Scan for the cell matching the given text and deliver its (x, y) coordinate at center. 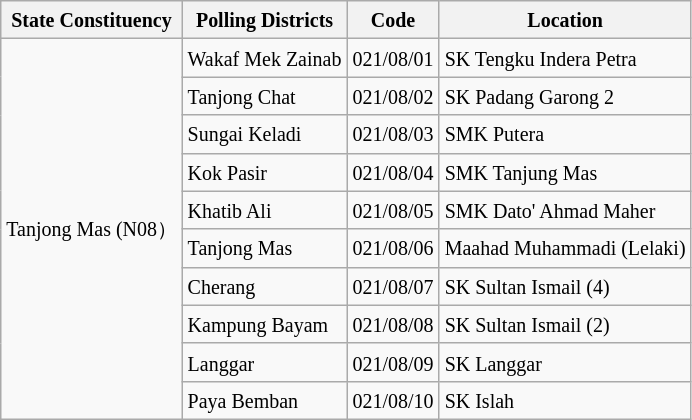
021/08/04 (393, 172)
Polling Districts (264, 20)
021/08/07 (393, 286)
Sungai Keladi (264, 134)
Wakaf Mek Zainab (264, 58)
Paya Bemban (264, 400)
Khatib Ali (264, 210)
Code (393, 20)
021/08/03 (393, 134)
Kok Pasir (264, 172)
SK Tengku Indera Petra (565, 58)
State Constituency (92, 20)
021/08/05 (393, 210)
Kampung Bayam (264, 324)
021/08/01 (393, 58)
SK Sultan Ismail (4) (565, 286)
021/08/09 (393, 362)
SK Sultan Ismail (2) (565, 324)
021/08/06 (393, 248)
Cherang (264, 286)
SMK Dato' Ahmad Maher (565, 210)
Location (565, 20)
Langgar (264, 362)
Tanjong Mas (N08） (92, 230)
Maahad Muhammadi (Lelaki) (565, 248)
SK Islah (565, 400)
Tanjong Mas (264, 248)
SK Padang Garong 2 (565, 96)
Tanjong Chat (264, 96)
SMK Putera (565, 134)
021/08/02 (393, 96)
021/08/10 (393, 400)
SMK Tanjung Mas (565, 172)
021/08/08 (393, 324)
SK Langgar (565, 362)
